Provide the [X, Y] coordinate of the cell's center where the given text is located.  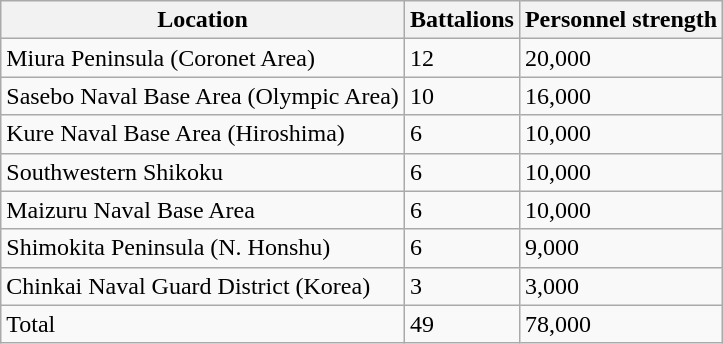
Sasebo Naval Base Area (Olympic Area) [203, 96]
16,000 [620, 96]
3 [462, 286]
78,000 [620, 324]
20,000 [620, 58]
Maizuru Naval Base Area [203, 210]
Southwestern Shikoku [203, 172]
3,000 [620, 286]
Battalions [462, 20]
10 [462, 96]
Miura Peninsula (Coronet Area) [203, 58]
Chinkai Naval Guard District (Korea) [203, 286]
Total [203, 324]
Kure Naval Base Area (Hiroshima) [203, 134]
Personnel strength [620, 20]
9,000 [620, 248]
12 [462, 58]
49 [462, 324]
Shimokita Peninsula (N. Honshu) [203, 248]
Location [203, 20]
